Scan for the cell matching the given text and deliver its (x, y) coordinate at center. 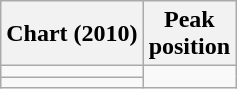
Chart (2010) (72, 34)
Peakposition (189, 34)
